From the cell containing the given text, extract its center point as (x, y) coordinate. 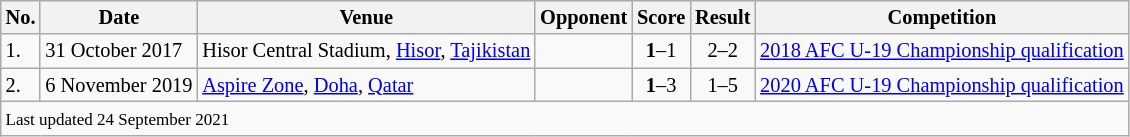
Aspire Zone, Doha, Qatar (366, 85)
Date (118, 17)
Competition (942, 17)
Opponent (584, 17)
2. (21, 85)
1–5 (722, 85)
31 October 2017 (118, 51)
2–2 (722, 51)
Score (661, 17)
2018 AFC U-19 Championship qualification (942, 51)
1. (21, 51)
Result (722, 17)
1–1 (661, 51)
No. (21, 17)
2020 AFC U-19 Championship qualification (942, 85)
Hisor Central Stadium, Hisor, Tajikistan (366, 51)
Venue (366, 17)
1–3 (661, 85)
Last updated 24 September 2021 (565, 118)
6 November 2019 (118, 85)
